Provide the (X, Y) coordinate of the cell's center where the given text is located.  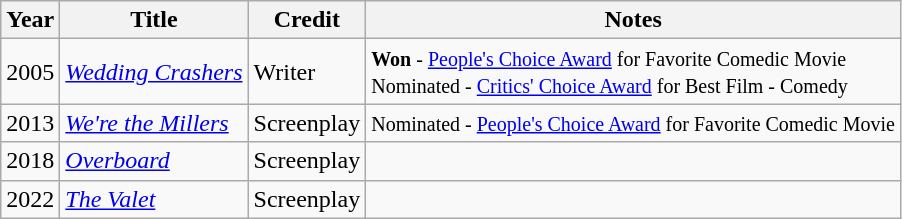
The Valet (154, 199)
Year (30, 20)
2018 (30, 161)
Notes (634, 20)
Credit (307, 20)
Nominated - People's Choice Award for Favorite Comedic Movie (634, 123)
2005 (30, 72)
2013 (30, 123)
Wedding Crashers (154, 72)
Title (154, 20)
Writer (307, 72)
2022 (30, 199)
We're the Millers (154, 123)
Overboard (154, 161)
Won - People's Choice Award for Favorite Comedic MovieNominated - Critics' Choice Award for Best Film - Comedy (634, 72)
